Provide the [X, Y] coordinate of the cell's center where the given text is located.  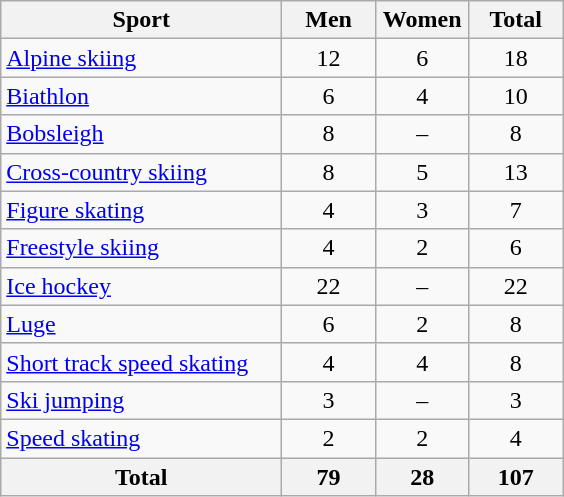
13 [516, 172]
10 [516, 96]
Cross-country skiing [142, 172]
Short track speed skating [142, 362]
79 [329, 477]
Sport [142, 20]
Biathlon [142, 96]
Figure skating [142, 210]
Women [422, 20]
Freestyle skiing [142, 248]
Men [329, 20]
Bobsleigh [142, 134]
Alpine skiing [142, 58]
Ski jumping [142, 400]
12 [329, 58]
18 [516, 58]
Luge [142, 324]
Speed skating [142, 438]
7 [516, 210]
28 [422, 477]
107 [516, 477]
5 [422, 172]
Ice hockey [142, 286]
